Determine the [x, y] coordinate at the center of the cell enclosing the given text.  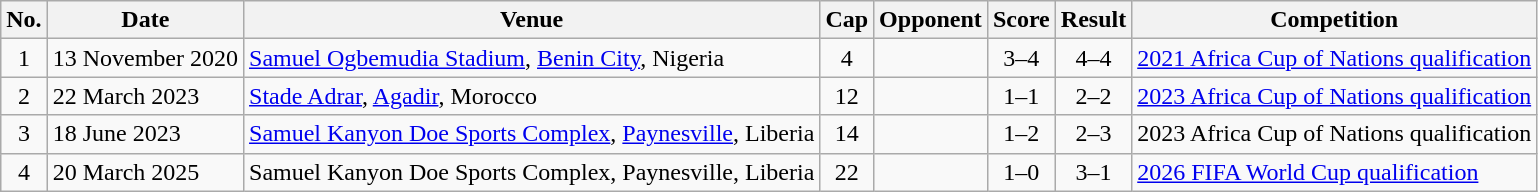
Samuel Ogbemudia Stadium, Benin City, Nigeria [532, 58]
2021 Africa Cup of Nations qualification [1334, 58]
22 March 2023 [145, 96]
Result [1093, 20]
22 [847, 172]
18 June 2023 [145, 134]
13 November 2020 [145, 58]
2–2 [1093, 96]
1 [24, 58]
Date [145, 20]
2 [24, 96]
2026 FIFA World Cup qualification [1334, 172]
20 March 2025 [145, 172]
3–4 [1021, 58]
Venue [532, 20]
Cap [847, 20]
No. [24, 20]
3–1 [1093, 172]
3 [24, 134]
1–0 [1021, 172]
1–2 [1021, 134]
12 [847, 96]
Competition [1334, 20]
4–4 [1093, 58]
2–3 [1093, 134]
Stade Adrar, Agadir, Morocco [532, 96]
Score [1021, 20]
1–1 [1021, 96]
Opponent [931, 20]
14 [847, 134]
